Detect which cell encompasses the target text, then output its (X, Y) center coordinate. 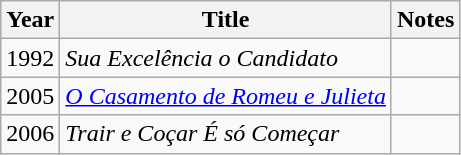
Sua Excelência o Candidato (226, 58)
Title (226, 20)
O Casamento de Romeu e Julieta (226, 96)
2006 (30, 134)
1992 (30, 58)
Notes (425, 20)
Year (30, 20)
2005 (30, 96)
Trair e Coçar É só Começar (226, 134)
